Provide the (X, Y) coordinate of the cell's center where the given text is located.  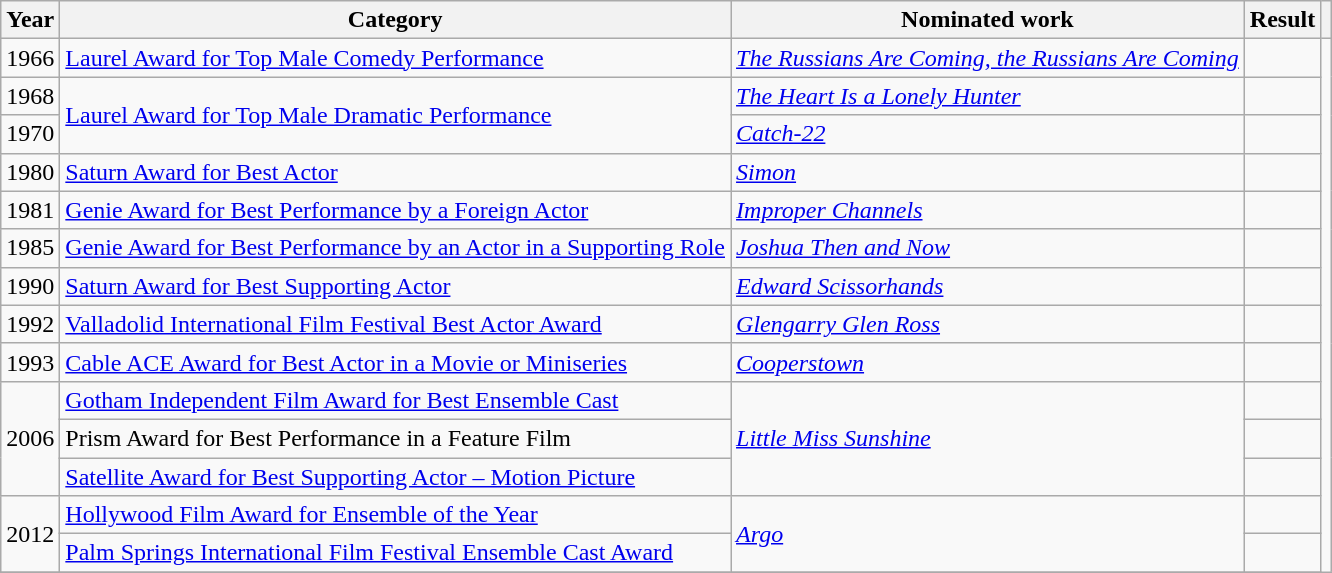
Joshua Then and Now (988, 248)
Catch-22 (988, 134)
Nominated work (988, 20)
Result (1282, 20)
Laurel Award for Top Male Comedy Performance (396, 58)
The Russians Are Coming, the Russians Are Coming (988, 58)
1966 (30, 58)
1981 (30, 210)
1970 (30, 134)
Little Miss Sunshine (988, 438)
Laurel Award for Top Male Dramatic Performance (396, 115)
1968 (30, 96)
Glengarry Glen Ross (988, 324)
Genie Award for Best Performance by an Actor in a Supporting Role (396, 248)
1993 (30, 362)
1990 (30, 286)
Simon (988, 172)
2012 (30, 534)
Edward Scissorhands (988, 286)
Gotham Independent Film Award for Best Ensemble Cast (396, 400)
Cooperstown (988, 362)
Prism Award for Best Performance in a Feature Film (396, 438)
The Heart Is a Lonely Hunter (988, 96)
Genie Award for Best Performance by a Foreign Actor (396, 210)
Argo (988, 534)
Palm Springs International Film Festival Ensemble Cast Award (396, 553)
1980 (30, 172)
Year (30, 20)
Valladolid International Film Festival Best Actor Award (396, 324)
Cable ACE Award for Best Actor in a Movie or Miniseries (396, 362)
Category (396, 20)
Improper Channels (988, 210)
1992 (30, 324)
1985 (30, 248)
Saturn Award for Best Supporting Actor (396, 286)
2006 (30, 438)
Hollywood Film Award for Ensemble of the Year (396, 515)
Saturn Award for Best Actor (396, 172)
Satellite Award for Best Supporting Actor – Motion Picture (396, 477)
